Find where the given text appears and provide that cell's center as (x, y) coordinate. 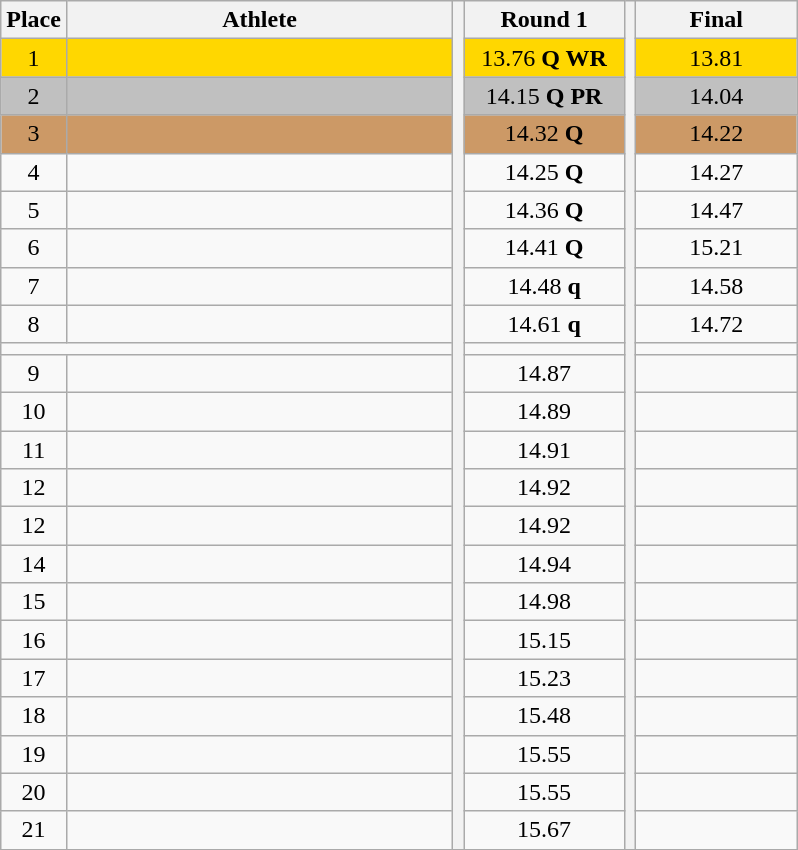
14 (34, 564)
14.22 (716, 134)
19 (34, 754)
14.61 q (544, 324)
Round 1 (544, 20)
14.98 (544, 602)
14.25 Q (544, 172)
15 (34, 602)
2 (34, 96)
Place (34, 20)
14.27 (716, 172)
14.72 (716, 324)
10 (34, 411)
3 (34, 134)
14.47 (716, 210)
7 (34, 286)
8 (34, 324)
15.15 (544, 640)
14.89 (544, 411)
5 (34, 210)
13.81 (716, 58)
18 (34, 716)
14.91 (544, 449)
6 (34, 248)
1 (34, 58)
17 (34, 678)
14.58 (716, 286)
11 (34, 449)
14.15 Q PR (544, 96)
15.48 (544, 716)
14.41 Q (544, 248)
14.04 (716, 96)
4 (34, 172)
15.67 (544, 830)
14.36 Q (544, 210)
16 (34, 640)
15.21 (716, 248)
21 (34, 830)
13.76 Q WR (544, 58)
Athlete (259, 20)
14.32 Q (544, 134)
20 (34, 792)
15.23 (544, 678)
9 (34, 373)
Final (716, 20)
14.94 (544, 564)
14.87 (544, 373)
14.48 q (544, 286)
